From the cell containing the given text, extract its center point as [X, Y] coordinate. 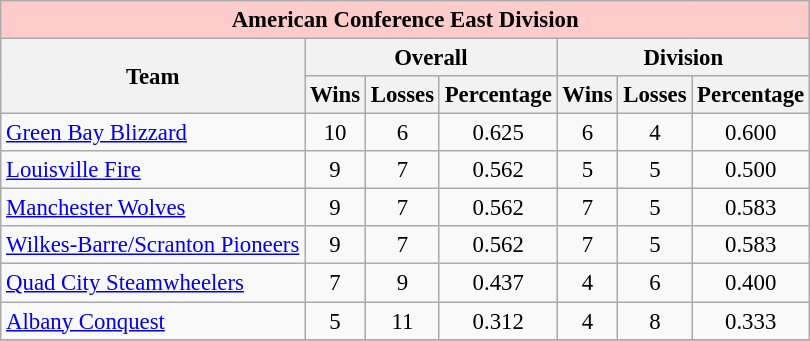
Wilkes-Barre/Scranton Pioneers [153, 245]
Manchester Wolves [153, 208]
Quad City Steamwheelers [153, 283]
0.400 [751, 283]
American Conference East Division [406, 20]
Division [683, 58]
0.625 [498, 133]
0.500 [751, 170]
Louisville Fire [153, 170]
11 [402, 321]
0.437 [498, 283]
0.312 [498, 321]
Albany Conquest [153, 321]
8 [655, 321]
0.600 [751, 133]
10 [336, 133]
0.333 [751, 321]
Green Bay Blizzard [153, 133]
Overall [431, 58]
Team [153, 76]
